Extract the (X, Y) coordinate from the center of the cell holding the provided text.  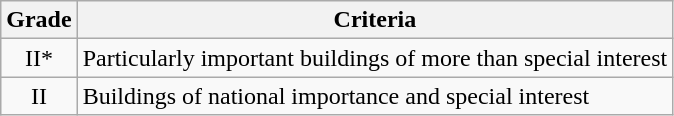
Criteria (375, 20)
II (39, 96)
Grade (39, 20)
II* (39, 58)
Buildings of national importance and special interest (375, 96)
Particularly important buildings of more than special interest (375, 58)
